For the text-containing cell, return its midpoint in (X, Y) coordinate format. 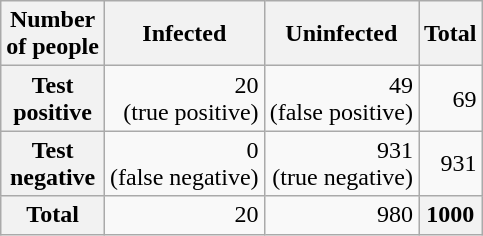
Uninfected (341, 34)
Numberof people (53, 34)
69 (450, 98)
931(true negative) (341, 164)
20(true positive) (184, 98)
Infected (184, 34)
Testnegative (53, 164)
20 (184, 215)
931 (450, 164)
49(false positive) (341, 98)
0(false negative) (184, 164)
980 (341, 215)
Testpositive (53, 98)
1000 (450, 215)
